Extract the (X, Y) coordinate from the center of the cell holding the provided text.  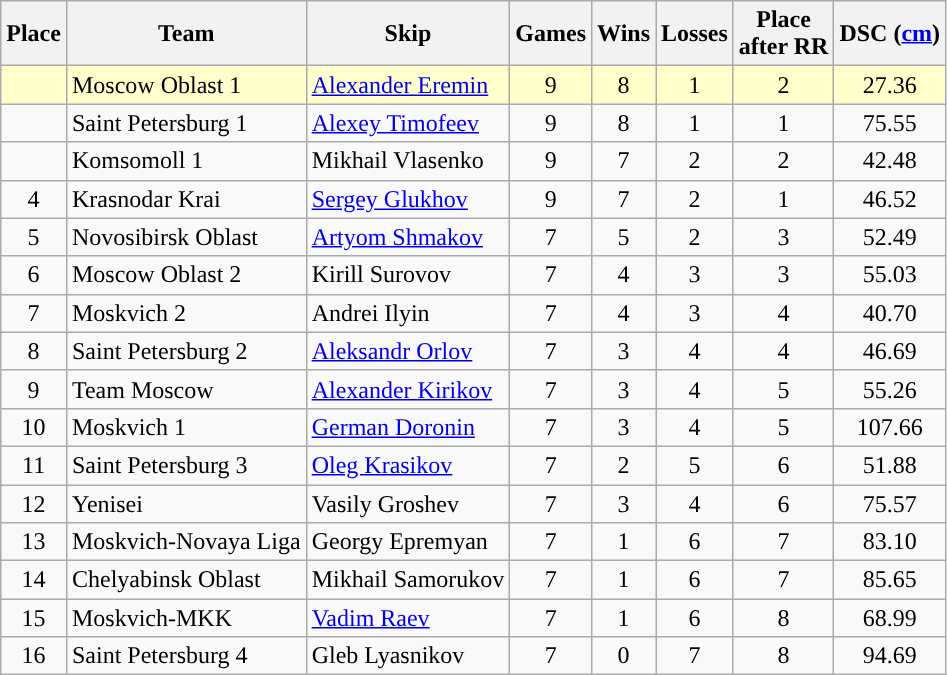
DSC (cm) (890, 34)
83.10 (890, 542)
52.49 (890, 237)
75.57 (890, 503)
Games (551, 34)
40.70 (890, 313)
27.36 (890, 85)
11 (34, 465)
107.66 (890, 427)
Saint Petersburg 4 (186, 656)
16 (34, 656)
94.69 (890, 656)
68.99 (890, 618)
Oleg Krasikov (408, 465)
Losses (695, 34)
Skip (408, 34)
42.48 (890, 161)
Aleksandr Orlov (408, 351)
Saint Petersburg 2 (186, 351)
Placeafter RR (784, 34)
Alexey Timofeev (408, 123)
Vadim Raev (408, 618)
46.52 (890, 199)
10 (34, 427)
14 (34, 580)
Yenisei (186, 503)
Moskvich 1 (186, 427)
Georgy Epremyan (408, 542)
46.69 (890, 351)
Andrei Ilyin (408, 313)
55.03 (890, 275)
Wins (624, 34)
Vasily Groshev (408, 503)
Mikhail Samorukov (408, 580)
12 (34, 503)
Moskvich 2 (186, 313)
55.26 (890, 389)
Moskvich-Novaya Liga (186, 542)
German Doronin (408, 427)
13 (34, 542)
Gleb Lyasnikov (408, 656)
Team (186, 34)
Team Moscow (186, 389)
Saint Petersburg 3 (186, 465)
Alexander Kirikov (408, 389)
Sergey Glukhov (408, 199)
Moscow Oblast 2 (186, 275)
Krasnodar Krai (186, 199)
Novosibirsk Oblast (186, 237)
Kirill Surovov (408, 275)
Komsomoll 1 (186, 161)
15 (34, 618)
Mikhail Vlasenko (408, 161)
Artyom Shmakov (408, 237)
Chelyabinsk Oblast (186, 580)
0 (624, 656)
Alexander Eremin (408, 85)
Place (34, 34)
75.55 (890, 123)
Moskvich-MKK (186, 618)
85.65 (890, 580)
Saint Petersburg 1 (186, 123)
Moscow Oblast 1 (186, 85)
51.88 (890, 465)
